For the text-containing cell, return its midpoint in [x, y] coordinate format. 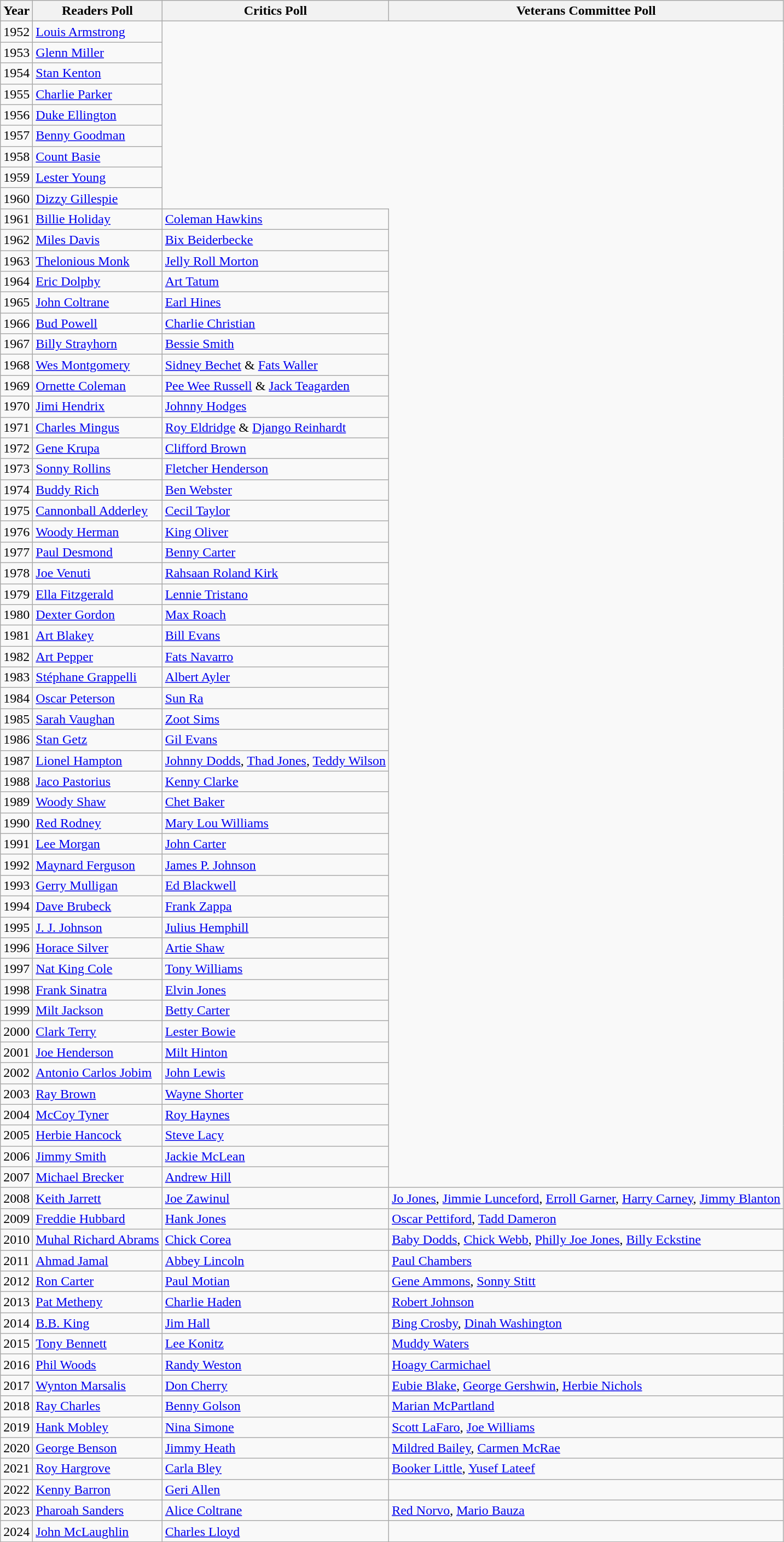
Benny Goodman [97, 136]
1992 [16, 865]
Jimmy Smith [97, 1156]
Charlie Christian [275, 323]
1983 [16, 677]
Billie Holiday [97, 219]
Ella Fitzgerald [97, 594]
1972 [16, 448]
Marian McPartland [586, 1406]
Sarah Vaughan [97, 719]
Ron Carter [97, 1282]
1971 [16, 427]
Nina Simone [275, 1427]
2015 [16, 1344]
1981 [16, 636]
Eric Dolphy [97, 282]
Mildred Bailey, Carmen McRae [586, 1448]
Count Basie [97, 156]
Gerry Mulligan [97, 885]
Abbey Lincoln [275, 1260]
Lester Young [97, 177]
J. J. Johnson [97, 927]
Oscar Pettiford, Tadd Dameron [586, 1219]
2017 [16, 1386]
1989 [16, 802]
1962 [16, 240]
Oscar Peterson [97, 698]
Joe Henderson [97, 1052]
2013 [16, 1302]
Miles Davis [97, 240]
Jelly Roll Morton [275, 261]
Jimmy Heath [275, 1448]
Hank Mobley [97, 1427]
Louis Armstrong [97, 32]
2016 [16, 1365]
1996 [16, 948]
1998 [16, 990]
Roy Eldridge & Django Reinhardt [275, 427]
Critics Poll [275, 11]
Alice Coltrane [275, 1510]
Buddy Rich [97, 490]
Jaco Pastorius [97, 781]
2005 [16, 1135]
Andrew Hill [275, 1177]
Bix Beiderbecke [275, 240]
1969 [16, 386]
1978 [16, 573]
2003 [16, 1094]
James P. Johnson [275, 865]
2011 [16, 1260]
Stéphane Grappelli [97, 677]
Gene Ammons, Sonny Stitt [586, 1282]
Dizzy Gillespie [97, 198]
Jimi Hendrix [97, 407]
Scott LaFaro, Joe Williams [586, 1427]
John McLaughlin [97, 1531]
John Coltrane [97, 303]
1953 [16, 53]
1952 [16, 32]
1988 [16, 781]
Johnny Dodds, Thad Jones, Teddy Wilson [275, 761]
1985 [16, 719]
Betty Carter [275, 1011]
Herbie Hancock [97, 1135]
Ornette Coleman [97, 386]
Muhal Richard Abrams [97, 1239]
Randy Weston [275, 1365]
Muddy Waters [586, 1344]
2000 [16, 1031]
Steve Lacy [275, 1135]
Johnny Hodges [275, 407]
Robert Johnson [586, 1302]
Earl Hines [275, 303]
Roy Hargrove [97, 1469]
Tony Williams [275, 969]
1979 [16, 594]
Roy Haynes [275, 1115]
Jo Jones, Jimmie Lunceford, Erroll Garner, Harry Carney, Jimmy Blanton [586, 1198]
1961 [16, 219]
Keith Jarrett [97, 1198]
Woody Shaw [97, 802]
Bill Evans [275, 636]
Chet Baker [275, 802]
Charles Mingus [97, 427]
1954 [16, 73]
Jackie McLean [275, 1156]
Wes Montgomery [97, 365]
Wynton Marsalis [97, 1386]
1986 [16, 740]
1959 [16, 177]
Jim Hall [275, 1323]
1977 [16, 552]
1997 [16, 969]
1956 [16, 115]
Wayne Shorter [275, 1094]
Paul Chambers [586, 1260]
2007 [16, 1177]
2010 [16, 1239]
Stan Getz [97, 740]
Charles Lloyd [275, 1531]
Art Blakey [97, 636]
Cecil Taylor [275, 511]
1960 [16, 198]
Kenny Barron [97, 1489]
Coleman Hawkins [275, 219]
2024 [16, 1531]
Don Cherry [275, 1386]
Ed Blackwell [275, 885]
Year [16, 11]
Kenny Clarke [275, 781]
Dave Brubeck [97, 906]
Red Norvo, Mario Bauza [586, 1510]
Albert Ayler [275, 677]
Benny Golson [275, 1406]
Mary Lou Williams [275, 823]
Gil Evans [275, 740]
Hoagy Carmichael [586, 1365]
1955 [16, 94]
Elvin Jones [275, 990]
Bing Crosby, Dinah Washington [586, 1323]
1975 [16, 511]
2014 [16, 1323]
Woody Herman [97, 531]
McCoy Tyner [97, 1115]
Veterans Committee Poll [586, 11]
Joe Venuti [97, 573]
Carla Bley [275, 1469]
Lee Morgan [97, 844]
Pee Wee Russell & Jack Teagarden [275, 386]
1980 [16, 615]
Clark Terry [97, 1031]
Antonio Carlos Jobim [97, 1073]
Sonny Rollins [97, 469]
Charlie Haden [275, 1302]
Sun Ra [275, 698]
1999 [16, 1011]
Paul Desmond [97, 552]
Fletcher Henderson [275, 469]
Bud Powell [97, 323]
Dexter Gordon [97, 615]
Frank Sinatra [97, 990]
2009 [16, 1219]
Fats Navarro [275, 657]
Rahsaan Roland Kirk [275, 573]
Geri Allen [275, 1489]
Joe Zawinul [275, 1198]
Art Tatum [275, 282]
Thelonious Monk [97, 261]
Ray Charles [97, 1406]
1993 [16, 885]
Benny Carter [275, 552]
Milt Hinton [275, 1052]
Ray Brown [97, 1094]
1966 [16, 323]
Tony Bennett [97, 1344]
Gene Krupa [97, 448]
1974 [16, 490]
Julius Hemphill [275, 927]
Max Roach [275, 615]
2006 [16, 1156]
2023 [16, 1510]
Duke Ellington [97, 115]
John Lewis [275, 1073]
George Benson [97, 1448]
1987 [16, 761]
1957 [16, 136]
Ben Webster [275, 490]
Pharoah Sanders [97, 1510]
Ahmad Jamal [97, 1260]
John Carter [275, 844]
Phil Woods [97, 1365]
Zoot Sims [275, 719]
1964 [16, 282]
2001 [16, 1052]
Art Pepper [97, 657]
1990 [16, 823]
1982 [16, 657]
Milt Jackson [97, 1011]
Maynard Ferguson [97, 865]
1965 [16, 303]
1991 [16, 844]
Pat Metheny [97, 1302]
1973 [16, 469]
Nat King Cole [97, 969]
Freddie Hubbard [97, 1219]
2022 [16, 1489]
1984 [16, 698]
2002 [16, 1073]
Artie Shaw [275, 948]
Hank Jones [275, 1219]
1967 [16, 344]
1958 [16, 156]
2004 [16, 1115]
Cannonball Adderley [97, 511]
2021 [16, 1469]
2020 [16, 1448]
1976 [16, 531]
Stan Kenton [97, 73]
Eubie Blake, George Gershwin, Herbie Nichols [586, 1386]
2008 [16, 1198]
2019 [16, 1427]
Clifford Brown [275, 448]
Chick Corea [275, 1239]
Red Rodney [97, 823]
Sidney Bechet & Fats Waller [275, 365]
Lionel Hampton [97, 761]
2012 [16, 1282]
2018 [16, 1406]
Lester Bowie [275, 1031]
Baby Dodds, Chick Webb, Philly Joe Jones, Billy Eckstine [586, 1239]
Bessie Smith [275, 344]
Horace Silver [97, 948]
Readers Poll [97, 11]
1970 [16, 407]
B.B. King [97, 1323]
Frank Zappa [275, 906]
Glenn Miller [97, 53]
1995 [16, 927]
Michael Brecker [97, 1177]
Booker Little, Yusef Lateef [586, 1469]
Lennie Tristano [275, 594]
Billy Strayhorn [97, 344]
King Oliver [275, 531]
1963 [16, 261]
1994 [16, 906]
1968 [16, 365]
Charlie Parker [97, 94]
Paul Motian [275, 1282]
Lee Konitz [275, 1344]
